Identify which cell holds the provided text, then report its [X, Y] central coordinate. 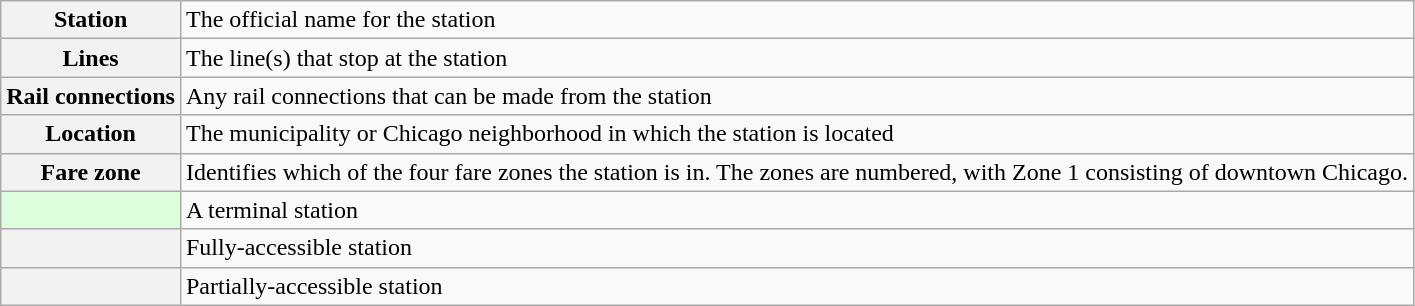
Any rail connections that can be made from the station [796, 96]
Fully-accessible station [796, 248]
Station [91, 20]
A terminal station [796, 210]
Location [91, 134]
Identifies which of the four fare zones the station is in. The zones are numbered, with Zone 1 consisting of downtown Chicago. [796, 172]
The line(s) that stop at the station [796, 58]
Fare zone [91, 172]
The official name for the station [796, 20]
Rail connections [91, 96]
The municipality or Chicago neighborhood in which the station is located [796, 134]
Lines [91, 58]
Partially-accessible station [796, 286]
